Provide the (X, Y) coordinate of the cell's center where the given text is located.  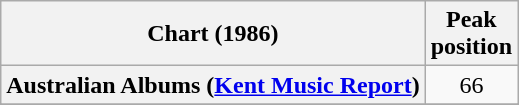
66 (471, 85)
Australian Albums (Kent Music Report) (213, 85)
Chart (1986) (213, 34)
Peakposition (471, 34)
